Find where the given text appears and provide that cell's center as (X, Y) coordinate. 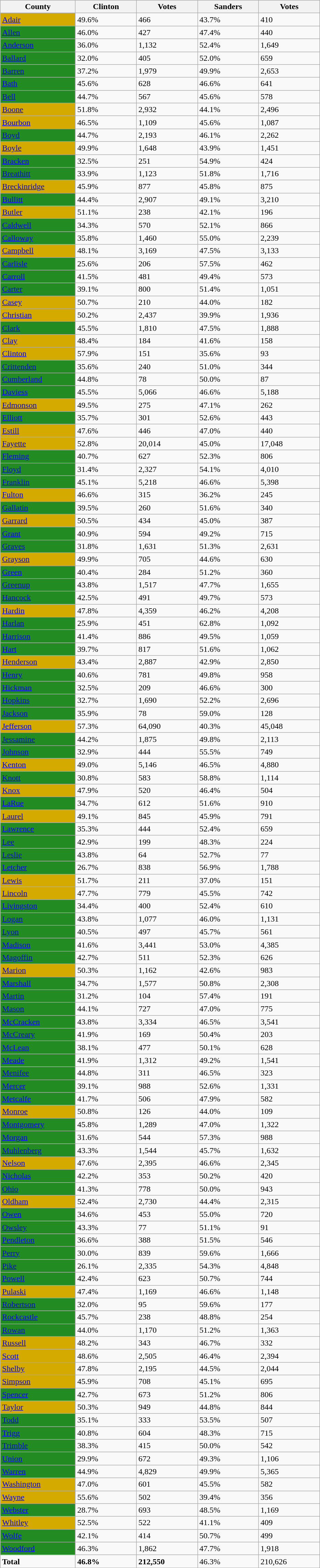
Carlisle (38, 264)
Hart (38, 649)
54.1% (228, 469)
Henderson (38, 662)
Greenup (38, 585)
300 (289, 688)
502 (167, 1497)
Graves (38, 546)
48.5% (228, 1510)
44.6% (228, 559)
Caldwell (38, 225)
2,308 (289, 983)
Elliott (38, 418)
Union (38, 1459)
25.9% (106, 623)
1,690 (167, 700)
209 (167, 688)
1,517 (167, 585)
Christian (38, 315)
36.6% (106, 1240)
630 (289, 559)
749 (289, 752)
778 (167, 1189)
42.4% (106, 1279)
Fulton (38, 495)
Lincoln (38, 893)
943 (289, 1189)
158 (289, 341)
Jefferson (38, 726)
42.5% (106, 598)
Casey (38, 302)
199 (167, 842)
2,696 (289, 700)
1,059 (289, 636)
5,146 (167, 765)
52.8% (106, 444)
727 (167, 1009)
41.1% (228, 1523)
Rockcastle (38, 1317)
Bath (38, 84)
46.7% (228, 1343)
Spencer (38, 1394)
251 (167, 161)
35.1% (106, 1420)
51.5% (228, 1240)
446 (167, 431)
48.4% (106, 341)
42.6% (228, 970)
Sanders (228, 7)
641 (289, 84)
20,014 (167, 444)
46.1% (228, 135)
31.4% (106, 469)
Trimble (38, 1446)
109 (289, 1112)
50.4% (228, 1035)
Knox (38, 791)
4,359 (167, 611)
Johnson (38, 752)
1,162 (167, 970)
Fayette (38, 444)
3,133 (289, 251)
25.6% (106, 264)
33.9% (106, 174)
2,730 (167, 1202)
1,631 (167, 546)
53.0% (228, 945)
567 (167, 97)
626 (289, 957)
51.7% (106, 880)
466 (167, 20)
451 (167, 623)
1,810 (167, 328)
41.5% (106, 276)
55.6% (106, 1497)
405 (167, 58)
1,577 (167, 983)
91 (289, 1227)
453 (167, 1215)
1,087 (289, 122)
57.9% (106, 353)
Nicholas (38, 1176)
695 (289, 1381)
Campbell (38, 251)
38.3% (106, 1446)
46.2% (228, 611)
866 (289, 225)
184 (167, 341)
910 (289, 803)
Kenton (38, 765)
2,496 (289, 109)
17,048 (289, 444)
1,632 (289, 1150)
35.3% (106, 829)
Total (38, 1561)
Pendleton (38, 1240)
191 (289, 996)
54.3% (228, 1266)
Rowan (38, 1330)
40.6% (106, 675)
Gallatin (38, 508)
Lee (38, 842)
2,113 (289, 739)
Webster (38, 1510)
499 (289, 1536)
Powell (38, 1279)
4,848 (289, 1266)
1,092 (289, 623)
Grant (38, 533)
1,131 (289, 919)
1,788 (289, 868)
40.7% (106, 456)
1,148 (289, 1292)
672 (167, 1459)
32.7% (106, 700)
708 (167, 1381)
2,932 (167, 109)
177 (289, 1304)
57.5% (228, 264)
3,210 (289, 200)
333 (167, 1420)
983 (289, 970)
Harlan (38, 623)
275 (167, 405)
1,331 (289, 1086)
210,626 (289, 1561)
Jessamine (38, 739)
434 (167, 521)
52.7% (228, 855)
Hickman (38, 688)
31.8% (106, 546)
2,653 (289, 71)
41.3% (106, 1189)
26.7% (106, 868)
38.1% (106, 1047)
610 (289, 906)
59.0% (228, 713)
Leslie (38, 855)
Grayson (38, 559)
35.9% (106, 713)
45,048 (289, 726)
Henry (38, 675)
4,829 (167, 1471)
48.8% (228, 1317)
210 (167, 302)
Pulaski (38, 1292)
57.4% (228, 996)
Marion (38, 970)
39.9% (228, 315)
Logan (38, 919)
4,880 (289, 765)
37.0% (228, 880)
427 (167, 32)
817 (167, 649)
353 (167, 1176)
1,648 (167, 148)
55.5% (228, 752)
301 (167, 418)
497 (167, 932)
Allen (38, 32)
2,335 (167, 1266)
35.7% (106, 418)
Russell (38, 1343)
49.4% (228, 276)
4,385 (289, 945)
Lawrence (38, 829)
260 (167, 508)
781 (167, 675)
3,441 (167, 945)
Mercer (38, 1086)
877 (167, 187)
477 (167, 1047)
Lyon (38, 932)
McCracken (38, 1022)
Letcher (38, 868)
37.2% (106, 71)
311 (167, 1073)
839 (167, 1253)
36.2% (228, 495)
Anderson (38, 45)
1,132 (167, 45)
344 (289, 366)
578 (289, 97)
Martin (38, 996)
791 (289, 816)
742 (289, 893)
Menifee (38, 1073)
1,051 (289, 289)
2,907 (167, 200)
511 (167, 957)
64,090 (167, 726)
32.9% (106, 752)
Shelby (38, 1368)
507 (289, 1420)
3,169 (167, 251)
Morgan (38, 1137)
4,010 (289, 469)
601 (167, 1484)
Ohio (38, 1189)
720 (289, 1215)
2,327 (167, 469)
Barren (38, 71)
443 (289, 418)
50.1% (228, 1047)
1,666 (289, 1253)
2,044 (289, 1368)
35.8% (106, 238)
Muhlenberg (38, 1150)
1,170 (167, 1330)
Cumberland (38, 379)
53.5% (228, 1420)
Metcalfe (38, 1099)
570 (167, 225)
Edmonson (38, 405)
Bourbon (38, 122)
224 (289, 842)
Carroll (38, 276)
Meade (38, 1060)
5,398 (289, 482)
52.0% (228, 58)
520 (167, 791)
1,875 (167, 739)
62.8% (228, 623)
Hancock (38, 598)
1,451 (289, 148)
51.4% (228, 289)
583 (167, 777)
Green (38, 572)
1,544 (167, 1150)
1,363 (289, 1330)
41.4% (106, 636)
1,114 (289, 777)
388 (167, 1240)
3,541 (289, 1022)
949 (167, 1407)
705 (167, 559)
Pike (38, 1266)
Calloway (38, 238)
604 (167, 1433)
Ballard (38, 58)
Knott (38, 777)
93 (289, 353)
1,649 (289, 45)
2,631 (289, 546)
5,066 (167, 392)
958 (289, 675)
Washington (38, 1484)
420 (289, 1176)
612 (167, 803)
Boyd (38, 135)
2,315 (289, 1202)
323 (289, 1073)
Carter (38, 289)
51.0% (228, 366)
1,936 (289, 315)
627 (167, 456)
4,208 (289, 611)
211 (167, 880)
39.4% (228, 1497)
Crittenden (38, 366)
Lewis (38, 880)
262 (289, 405)
Boone (38, 109)
43.7% (228, 20)
31.6% (106, 1137)
Hopkins (38, 700)
1,460 (167, 238)
Robertson (38, 1304)
Taylor (38, 1407)
40.4% (106, 572)
Harrison (38, 636)
3,334 (167, 1022)
52.5% (106, 1523)
Bell (38, 97)
1,655 (289, 585)
Scott (38, 1356)
800 (167, 289)
30.8% (106, 777)
387 (289, 521)
875 (289, 187)
623 (167, 1279)
1,862 (167, 1548)
Franklin (38, 482)
Floyd (38, 469)
522 (167, 1523)
Warren (38, 1471)
47.1% (228, 405)
36.0% (106, 45)
42.2% (106, 1176)
1,109 (167, 122)
400 (167, 906)
Madison (38, 945)
415 (167, 1446)
Monroe (38, 1112)
169 (167, 1035)
1,106 (289, 1459)
2,395 (167, 1163)
693 (167, 1510)
McLean (38, 1047)
64 (167, 855)
29.9% (106, 1459)
44.2% (106, 739)
Daviess (38, 392)
343 (167, 1343)
126 (167, 1112)
481 (167, 276)
491 (167, 598)
5,188 (289, 392)
2,345 (289, 1163)
196 (289, 212)
49.6% (106, 20)
43.4% (106, 662)
Mason (38, 1009)
McCreary (38, 1035)
49.0% (106, 765)
2,505 (167, 1356)
39.7% (106, 649)
40.9% (106, 533)
Bracken (38, 161)
Woodford (38, 1548)
LaRue (38, 803)
Whitley (38, 1523)
886 (167, 636)
Perry (38, 1253)
128 (289, 713)
240 (167, 366)
104 (167, 996)
Adair (38, 20)
48.1% (106, 251)
26.1% (106, 1266)
39.5% (106, 508)
Simpson (38, 1381)
424 (289, 161)
28.7% (106, 1510)
561 (289, 932)
1,312 (167, 1060)
2,239 (289, 238)
2,394 (289, 1356)
34.3% (106, 225)
5,218 (167, 482)
1,979 (167, 71)
332 (289, 1343)
87 (289, 379)
46.8% (106, 1561)
2,437 (167, 315)
546 (289, 1240)
1,077 (167, 919)
Boyle (38, 148)
50.5% (106, 521)
52.2% (228, 700)
506 (167, 1099)
Jackson (38, 713)
212,550 (167, 1561)
1,322 (289, 1124)
Clay (38, 341)
Hardin (38, 611)
Wolfe (38, 1536)
44.5% (228, 1368)
1,888 (289, 328)
Nelson (38, 1163)
Breathitt (38, 174)
Fleming (38, 456)
Breckinridge (38, 187)
Magoffin (38, 957)
360 (289, 572)
2,195 (167, 1368)
2,193 (167, 135)
542 (289, 1446)
206 (167, 264)
52.1% (228, 225)
49.7% (228, 598)
315 (167, 495)
Wayne (38, 1497)
844 (289, 1407)
2,850 (289, 662)
245 (289, 495)
504 (289, 791)
40.5% (106, 932)
1,123 (167, 174)
1,289 (167, 1124)
356 (289, 1497)
58.8% (228, 777)
414 (167, 1536)
2,262 (289, 135)
31.2% (106, 996)
44.9% (106, 1471)
Todd (38, 1420)
409 (289, 1523)
41.7% (106, 1099)
40.3% (228, 726)
1,541 (289, 1060)
410 (289, 20)
2,887 (167, 662)
48.6% (106, 1356)
Laurel (38, 816)
182 (289, 302)
284 (167, 572)
43.9% (228, 148)
51.3% (228, 546)
Oldham (38, 1202)
Clark (38, 328)
Owen (38, 1215)
744 (289, 1279)
95 (167, 1304)
34.4% (106, 906)
34.6% (106, 1215)
County (38, 7)
Estill (38, 431)
48.2% (106, 1343)
544 (167, 1137)
Garrard (38, 521)
Montgomery (38, 1124)
Owsley (38, 1227)
775 (289, 1009)
594 (167, 533)
Bullitt (38, 200)
1,918 (289, 1548)
Trigg (38, 1433)
56.9% (228, 868)
30.0% (106, 1253)
203 (289, 1035)
Marshall (38, 983)
49.3% (228, 1459)
254 (289, 1317)
1,062 (289, 649)
779 (167, 893)
5,365 (289, 1471)
54.9% (228, 161)
673 (167, 1394)
Livingston (38, 906)
40.8% (106, 1433)
838 (167, 868)
Butler (38, 212)
462 (289, 264)
1,716 (289, 174)
845 (167, 816)
340 (289, 508)
